Capture the cell that displays the provided text and extract its [x, y] central coordinate. 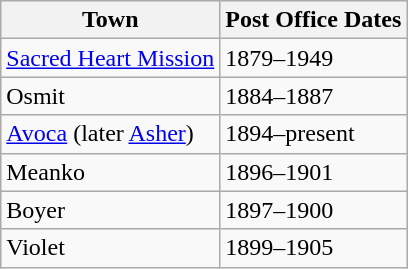
1894–present [314, 134]
Avoca (later Asher) [110, 134]
Town [110, 20]
1884–1887 [314, 96]
1899–1905 [314, 248]
Meanko [110, 172]
Boyer [110, 210]
1879–1949 [314, 58]
Violet [110, 248]
1897–1900 [314, 210]
Post Office Dates [314, 20]
1896–1901 [314, 172]
Osmit [110, 96]
Sacred Heart Mission [110, 58]
